Find where the given text appears and provide that cell's center as (x, y) coordinate. 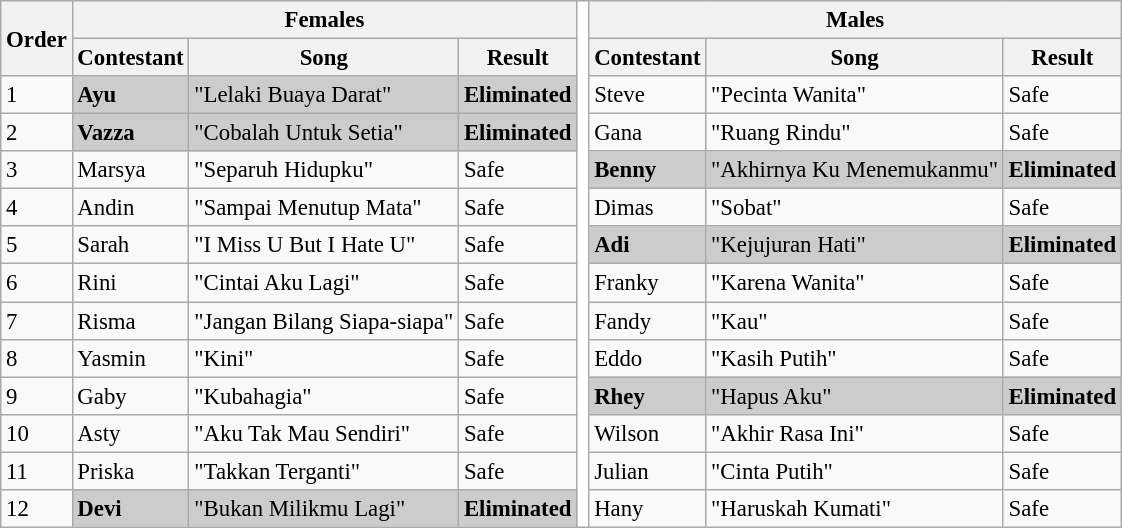
Eddo (648, 358)
2 (36, 133)
"Cinta Putih" (854, 471)
Order (36, 38)
"Bukan Milikmu Lagi" (324, 509)
Risma (130, 321)
3 (36, 170)
Adi (648, 245)
"Akhir Rasa Ini" (854, 433)
9 (36, 396)
"Akhirnya Ku Menemukanmu" (854, 170)
"Ruang Rindu" (854, 133)
Benny (648, 170)
"Cintai Aku Lagi" (324, 283)
7 (36, 321)
"Haruskah Kumati" (854, 509)
Sarah (130, 245)
Rhey (648, 396)
1 (36, 95)
Rini (130, 283)
Devi (130, 509)
"Kasih Putih" (854, 358)
Marsya (130, 170)
Vazza (130, 133)
Franky (648, 283)
Fandy (648, 321)
Steve (648, 95)
10 (36, 433)
8 (36, 358)
12 (36, 509)
"Takkan Terganti" (324, 471)
"Kejujuran Hati" (854, 245)
"Kini" (324, 358)
Wilson (648, 433)
Asty (130, 433)
5 (36, 245)
Priska (130, 471)
"Hapus Aku" (854, 396)
"Kubahagia" (324, 396)
"Cobalah Untuk Setia" (324, 133)
6 (36, 283)
Julian (648, 471)
Yasmin (130, 358)
"Kau" (854, 321)
Males (856, 20)
"Separuh Hidupku" (324, 170)
Gana (648, 133)
"Pecinta Wanita" (854, 95)
Ayu (130, 95)
"Sampai Menutup Mata" (324, 208)
"Lelaki Buaya Darat" (324, 95)
11 (36, 471)
"I Miss U But I Hate U" (324, 245)
"Aku Tak Mau Sendiri" (324, 433)
Gaby (130, 396)
Andin (130, 208)
"Jangan Bilang Siapa-siapa" (324, 321)
4 (36, 208)
Females (324, 20)
Hany (648, 509)
Dimas (648, 208)
"Sobat" (854, 208)
"Karena Wanita" (854, 283)
